Pinpoint the cell where the given text exists, returning its (X, Y) midpoint coordinate. 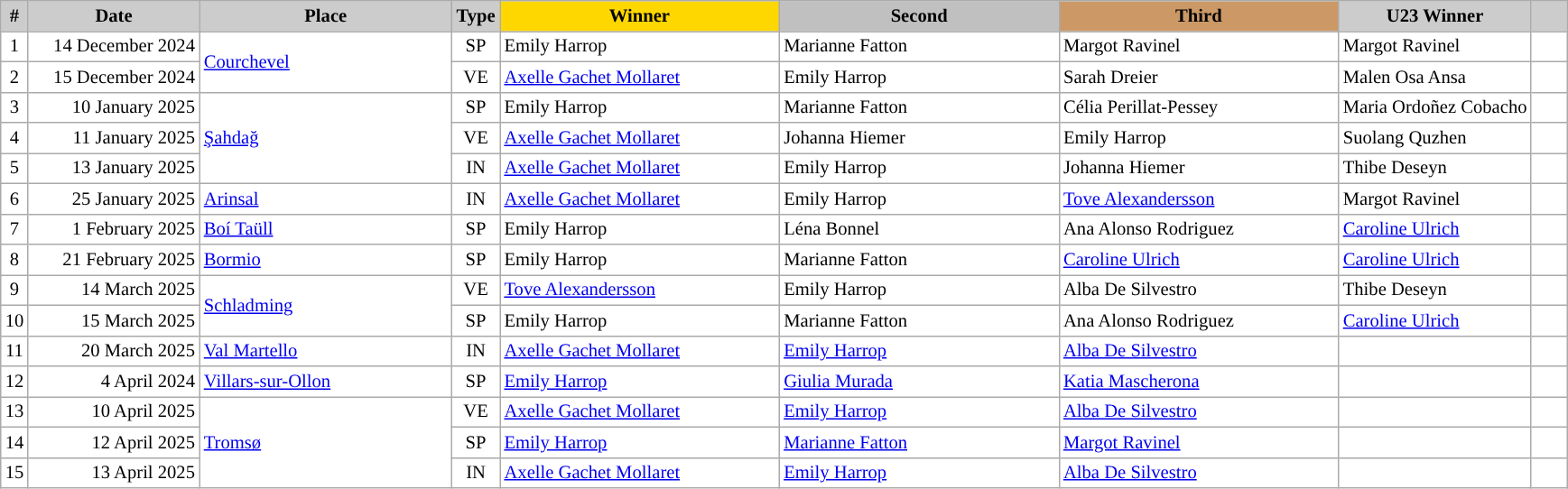
21 February 2025 (114, 259)
15 (14, 473)
3 (14, 107)
7 (14, 229)
Third (1199, 15)
13 (14, 411)
Malen Osa Ansa (1435, 77)
Giulia Murada (919, 382)
Katia Mascherona (1199, 382)
Winner (640, 15)
Type (477, 15)
Villars-sur-Ollon (326, 382)
11 January 2025 (114, 138)
14 March 2025 (114, 290)
15 March 2025 (114, 320)
Courchevel (326, 61)
1 February 2025 (114, 229)
Sarah Dreier (1199, 77)
Boí Taüll (326, 229)
11 (14, 351)
Arinsal (326, 198)
U23 Winner (1435, 15)
12 (14, 382)
4 April 2024 (114, 382)
14 December 2024 (114, 46)
Place (326, 15)
14 (14, 442)
8 (14, 259)
Val Martello (326, 351)
10 January 2025 (114, 107)
Célia Perillat-Pessey (1199, 107)
Maria Ordoñez Cobacho (1435, 107)
25 January 2025 (114, 198)
Date (114, 15)
12 April 2025 (114, 442)
# (14, 15)
Suolang Quzhen (1435, 138)
10 (14, 320)
Schladming (326, 305)
20 March 2025 (114, 351)
Bormio (326, 259)
Tromsø (326, 442)
1 (14, 46)
Şahdağ (326, 137)
Second (919, 15)
5 (14, 168)
2 (14, 77)
10 April 2025 (114, 411)
9 (14, 290)
13 April 2025 (114, 473)
13 January 2025 (114, 168)
6 (14, 198)
4 (14, 138)
Léna Bonnel (919, 229)
15 December 2024 (114, 77)
